Determine the [X, Y] coordinate at the center of the cell enclosing the given text.  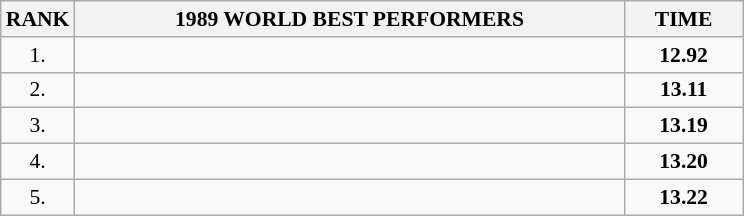
RANK [38, 19]
13.19 [684, 126]
12.92 [684, 55]
4. [38, 162]
13.11 [684, 90]
5. [38, 197]
13.20 [684, 162]
1. [38, 55]
2. [38, 90]
1989 WORLD BEST PERFORMERS [349, 19]
13.22 [684, 197]
3. [38, 126]
TIME [684, 19]
